Provide the [X, Y] coordinate of the cell's center where the given text is located.  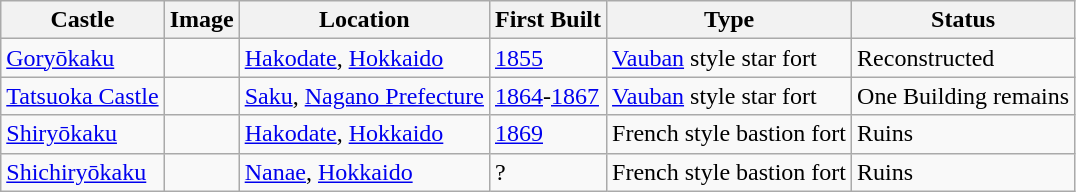
Shichiryōkaku [82, 172]
? [548, 172]
First Built [548, 20]
Tatsuoka Castle [82, 96]
Status [964, 20]
Location [364, 20]
Saku, Nagano Prefecture [364, 96]
Image [202, 20]
1864-1867 [548, 96]
Shiryōkaku [82, 134]
One Building remains [964, 96]
Type [730, 20]
1869 [548, 134]
1855 [548, 58]
Nanae, Hokkaido [364, 172]
Reconstructed [964, 58]
Goryōkaku [82, 58]
Castle [82, 20]
